Identify which cell holds the provided text, then report its [x, y] central coordinate. 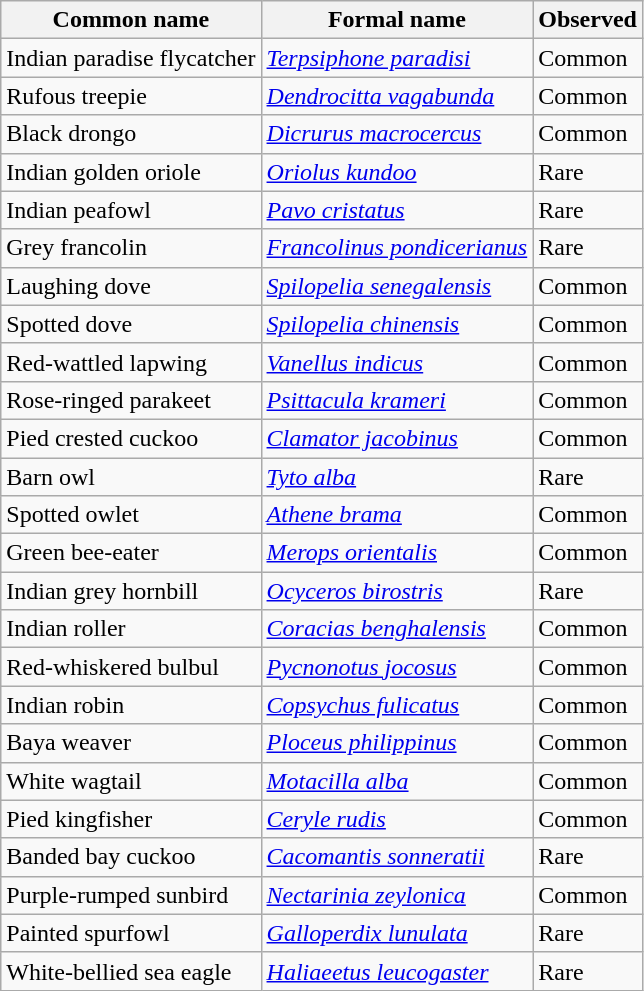
Observed [588, 20]
Pied kingfisher [131, 819]
Indian robin [131, 705]
Green bee-eater [131, 553]
Baya weaver [131, 743]
Banded bay cuckoo [131, 857]
White wagtail [131, 781]
Spotted dove [131, 324]
Red-whiskered bulbul [131, 667]
Formal name [397, 20]
Rose-ringed parakeet [131, 400]
Psittacula krameri [397, 400]
Athene brama [397, 515]
Motacilla alba [397, 781]
Cacomantis sonneratii [397, 857]
Spotted owlet [131, 515]
Indian paradise flycatcher [131, 58]
Purple-rumped sunbird [131, 895]
Red-wattled lapwing [131, 362]
Merops orientalis [397, 553]
Pycnonotus jocosus [397, 667]
Ploceus philippinus [397, 743]
Dicrurus macrocercus [397, 134]
Barn owl [131, 477]
Rufous treepie [131, 96]
Painted spurfowl [131, 933]
Galloperdix lunulata [397, 933]
Dendrocitta vagabunda [397, 96]
Terpsiphone paradisi [397, 58]
Indian roller [131, 629]
Copsychus fulicatus [397, 705]
Nectarinia zeylonica [397, 895]
Indian peafowl [131, 210]
Common name [131, 20]
Pavo cristatus [397, 210]
Indian grey hornbill [131, 591]
Ocyceros birostris [397, 591]
Spilopelia chinensis [397, 324]
Francolinus pondicerianus [397, 248]
Spilopelia senegalensis [397, 286]
Coracias benghalensis [397, 629]
Tyto alba [397, 477]
Haliaeetus leucogaster [397, 971]
Indian golden oriole [131, 172]
Grey francolin [131, 248]
Pied crested cuckoo [131, 438]
White-bellied sea eagle [131, 971]
Laughing dove [131, 286]
Ceryle rudis [397, 819]
Vanellus indicus [397, 362]
Black drongo [131, 134]
Clamator jacobinus [397, 438]
Oriolus kundoo [397, 172]
